For the text-containing cell, return its midpoint in (x, y) coordinate format. 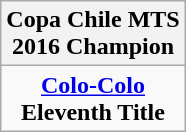
Colo-ColoEleventh Title (93, 98)
Copa Chile MTS2016 Champion (93, 34)
